From the cell containing the given text, extract its center point as [X, Y] coordinate. 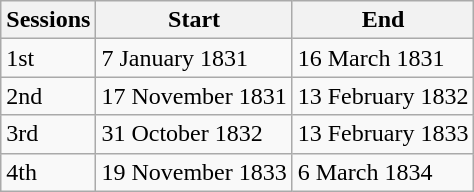
19 November 1833 [194, 172]
End [383, 20]
4th [48, 172]
16 March 1831 [383, 58]
7 January 1831 [194, 58]
2nd [48, 96]
31 October 1832 [194, 134]
1st [48, 58]
Start [194, 20]
13 February 1833 [383, 134]
Sessions [48, 20]
6 March 1834 [383, 172]
13 February 1832 [383, 96]
3rd [48, 134]
17 November 1831 [194, 96]
